Pinpoint the cell where the given text exists, returning its [X, Y] midpoint coordinate. 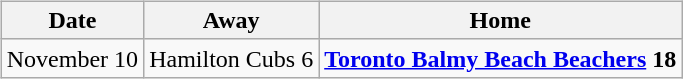
Home [500, 20]
November 10 [72, 58]
Hamilton Cubs 6 [232, 58]
Away [232, 20]
Toronto Balmy Beach Beachers 18 [500, 58]
Date [72, 20]
